Capture the cell that displays the provided text and extract its [x, y] central coordinate. 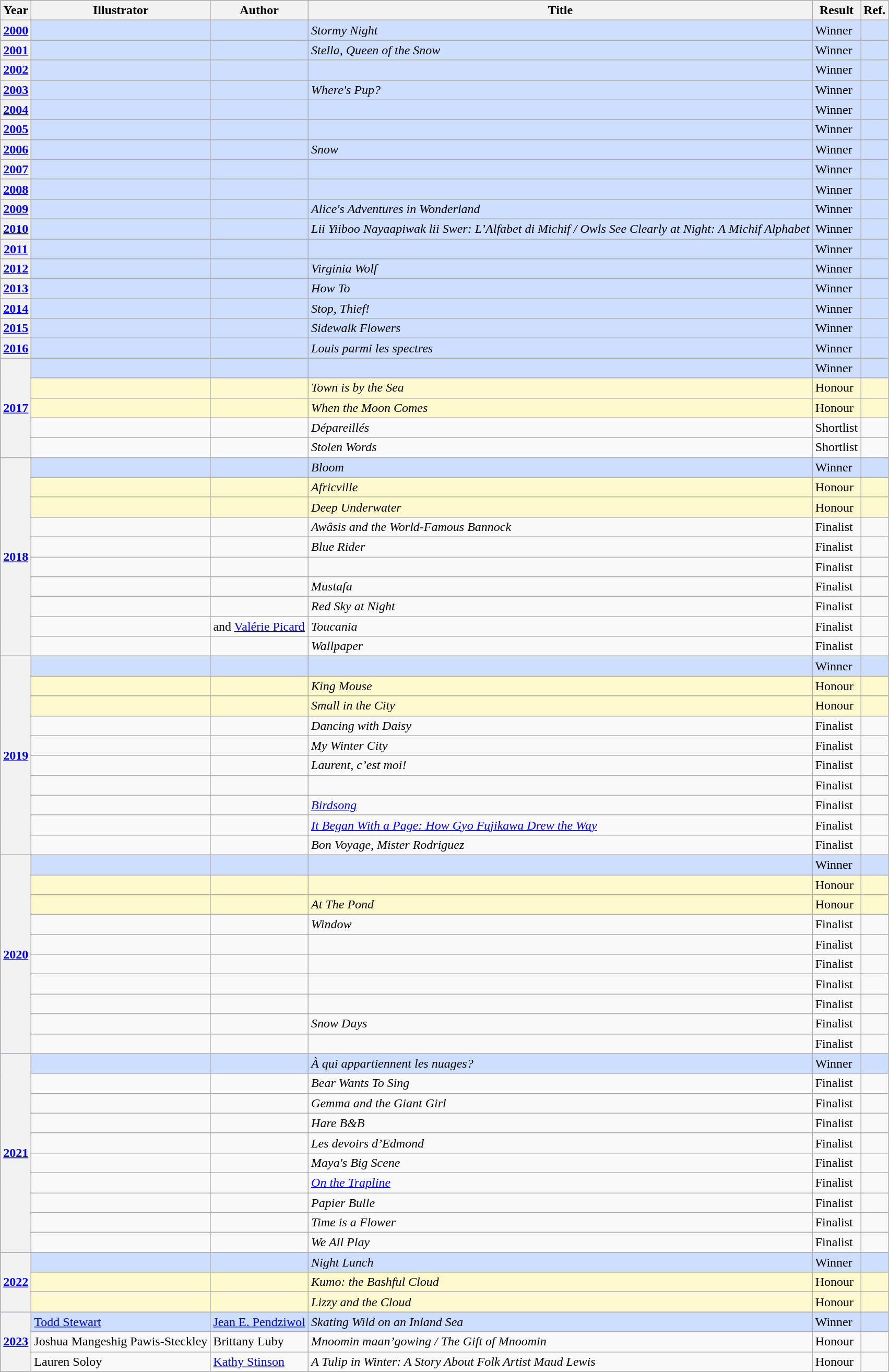
Joshua Mangeshig Pawis-Steckley [121, 1342]
À qui appartiennent les nuages? [561, 1063]
2013 [16, 289]
2014 [16, 309]
Hare B&B [561, 1123]
Bon Voyage, Mister Rodriguez [561, 845]
How To [561, 289]
On the Trapline [561, 1182]
2004 [16, 110]
Lii Yiiboo Nayaapiwak lii Swer: L’Alfabet di Michif / Owls See Clearly at Night: A Michif Alphabet [561, 229]
Title [561, 10]
2001 [16, 50]
2007 [16, 169]
Kathy Stinson [259, 1362]
2002 [16, 70]
2023 [16, 1342]
Dancing with Daisy [561, 726]
Todd Stewart [121, 1322]
Birdsong [561, 805]
Result [836, 10]
Louis parmi les spectres [561, 348]
2008 [16, 189]
Dépareillés [561, 428]
Alice's Adventures in Wonderland [561, 209]
2020 [16, 954]
2016 [16, 348]
My Winter City [561, 746]
At The Pond [561, 905]
We All Play [561, 1243]
Snow [561, 149]
Laurent, c’est moi! [561, 765]
Window [561, 925]
2003 [16, 90]
2022 [16, 1282]
Skating Wild on an Inland Sea [561, 1322]
Mnoomin maan’gowing / The Gift of Mnoomin [561, 1342]
Gemma and the Giant Girl [561, 1103]
Deep Underwater [561, 507]
Author [259, 10]
Illustrator [121, 10]
King Mouse [561, 686]
and Valérie Picard [259, 626]
Awâsis and the World-Famous Bannock [561, 527]
2019 [16, 756]
2000 [16, 30]
Night Lunch [561, 1262]
2009 [16, 209]
Mustafa [561, 587]
2018 [16, 557]
Lauren Soloy [121, 1362]
Red Sky at Night [561, 607]
Kumo: the Bashful Cloud [561, 1282]
Virginia Wolf [561, 269]
Where's Pup? [561, 90]
2006 [16, 149]
Sidewalk Flowers [561, 328]
Town is by the Sea [561, 388]
2015 [16, 328]
Stop, Thief! [561, 309]
Stormy Night [561, 30]
Blue Rider [561, 547]
A Tulip in Winter: A Story About Folk Artist Maud Lewis [561, 1362]
Bear Wants To Sing [561, 1083]
Bloom [561, 467]
Time is a Flower [561, 1223]
2021 [16, 1153]
Les devoirs d’Edmond [561, 1143]
Papier Bulle [561, 1202]
Stella, Queen of the Snow [561, 50]
Snow Days [561, 1024]
Year [16, 10]
2005 [16, 129]
2011 [16, 249]
Africville [561, 487]
Ref. [875, 10]
2017 [16, 408]
Brittany Luby [259, 1342]
2012 [16, 269]
Jean E. Pendziwol [259, 1322]
Maya's Big Scene [561, 1163]
When the Moon Comes [561, 408]
It Began With a Page: How Gyo Fujikawa Drew the Way [561, 825]
Small in the City [561, 706]
Wallpaper [561, 646]
Toucania [561, 626]
Lizzy and the Cloud [561, 1302]
Stolen Words [561, 447]
2010 [16, 229]
